Determine the (X, Y) coordinate at the center of the cell enclosing the given text.  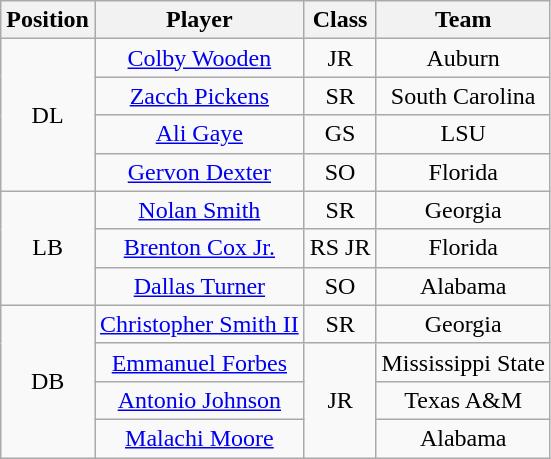
Nolan Smith (199, 210)
RS JR (340, 248)
LSU (463, 134)
Class (340, 20)
Auburn (463, 58)
GS (340, 134)
Zacch Pickens (199, 96)
Antonio Johnson (199, 400)
Mississippi State (463, 362)
South Carolina (463, 96)
Emmanuel Forbes (199, 362)
Texas A&M (463, 400)
Dallas Turner (199, 286)
Colby Wooden (199, 58)
Ali Gaye (199, 134)
Gervon Dexter (199, 172)
Malachi Moore (199, 438)
Player (199, 20)
DL (48, 115)
Position (48, 20)
Team (463, 20)
LB (48, 248)
Christopher Smith II (199, 324)
DB (48, 381)
Brenton Cox Jr. (199, 248)
